Search for the cell housing the specified text and yield its (x, y) center coordinate. 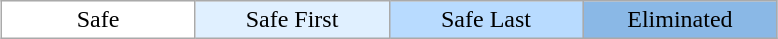
Safe (98, 20)
Safe First (292, 20)
Safe Last (486, 20)
Eliminated (680, 20)
